For the text-containing cell, return its midpoint in (x, y) coordinate format. 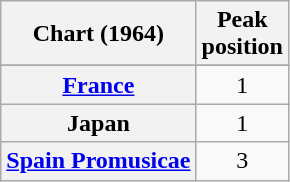
Peakposition (242, 34)
Spain Promusicae (98, 161)
Chart (1964) (98, 34)
France (98, 85)
3 (242, 161)
Japan (98, 123)
